Search for the cell housing the specified text and yield its [X, Y] center coordinate. 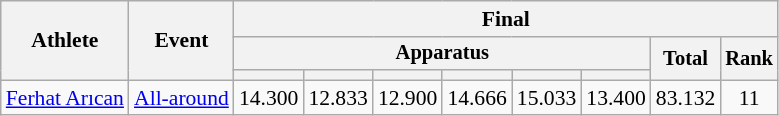
15.033 [546, 98]
Event [182, 40]
14.300 [268, 98]
83.132 [686, 98]
Total [686, 58]
12.833 [338, 98]
All-around [182, 98]
Ferhat Arıcan [65, 98]
13.400 [616, 98]
Rank [749, 58]
11 [749, 98]
Final [506, 19]
Athlete [65, 40]
12.900 [408, 98]
14.666 [476, 98]
Apparatus [442, 54]
